Scan for the cell matching the given text and deliver its (X, Y) coordinate at center. 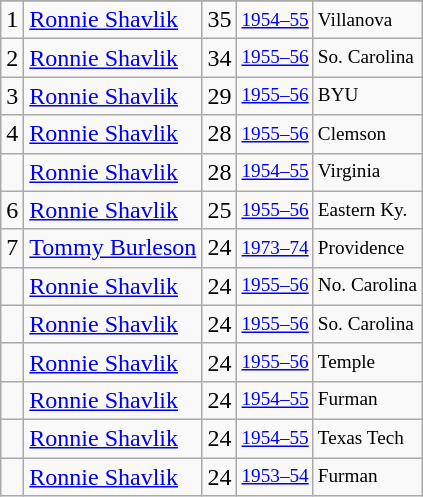
1953–54 (275, 477)
BYU (367, 96)
1973–74 (275, 248)
No. Carolina (367, 286)
25 (220, 210)
Villanova (367, 20)
Tommy Burleson (113, 248)
1 (12, 20)
Virginia (367, 172)
7 (12, 248)
3 (12, 96)
2 (12, 58)
Providence (367, 248)
Eastern Ky. (367, 210)
29 (220, 96)
Clemson (367, 134)
6 (12, 210)
34 (220, 58)
35 (220, 20)
Texas Tech (367, 438)
Temple (367, 362)
4 (12, 134)
